Identify which cell holds the provided text, then report its (X, Y) central coordinate. 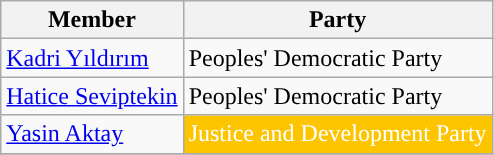
Justice and Development Party (338, 134)
Yasin Aktay (92, 134)
Hatice Seviptekin (92, 96)
Party (338, 20)
Member (92, 20)
Kadri Yıldırım (92, 58)
